Extract the [x, y] coordinate from the center of the cell holding the provided text.  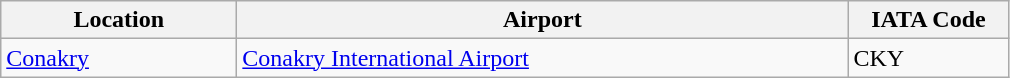
Conakry [119, 58]
CKY [928, 58]
Location [119, 20]
Airport [542, 20]
Conakry International Airport [542, 58]
IATA Code [928, 20]
